Provide the [x, y] coordinate of the cell's center where the given text is located.  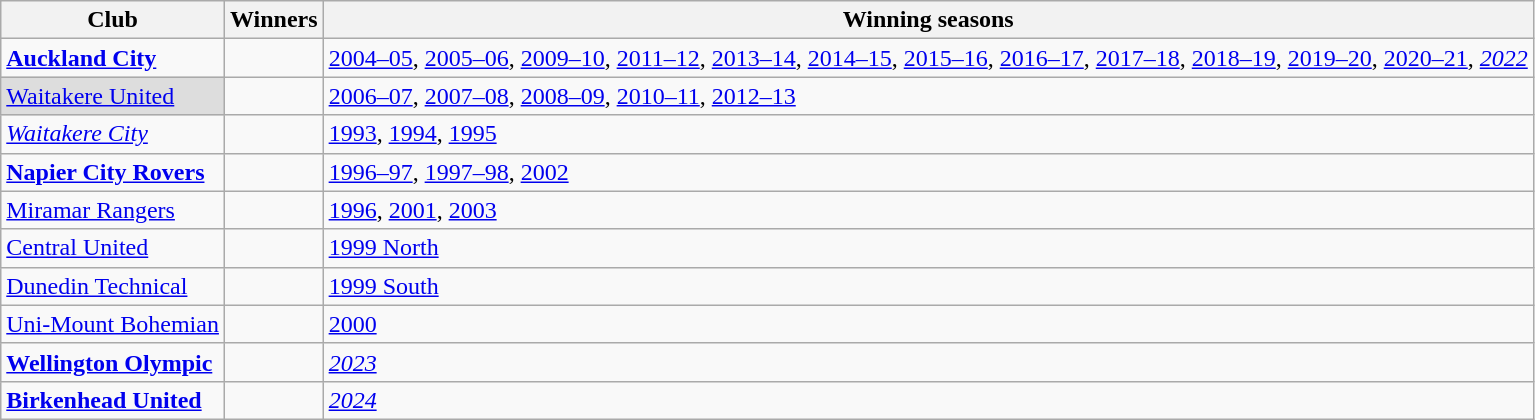
Auckland City [113, 58]
Winners [274, 20]
2006–07, 2007–08, 2008–09, 2010–11, 2012–13 [928, 96]
2023 [928, 362]
Napier City Rovers [113, 172]
Central United [113, 248]
1999 North [928, 248]
Winning seasons [928, 20]
1999 South [928, 286]
Wellington Olympic [113, 362]
Waitakere City [113, 134]
Birkenhead United [113, 400]
Uni-Mount Bohemian [113, 324]
Waitakere United [113, 96]
2024 [928, 400]
Miramar Rangers [113, 210]
1996–97, 1997–98, 2002 [928, 172]
2000 [928, 324]
Club [113, 20]
1996, 2001, 2003 [928, 210]
2004–05, 2005–06, 2009–10, 2011–12, 2013–14, 2014–15, 2015–16, 2016–17, 2017–18, 2018–19, 2019–20, 2020–21, 2022 [928, 58]
1993, 1994, 1995 [928, 134]
Dunedin Technical [113, 286]
